Capture the cell that displays the provided text and extract its [x, y] central coordinate. 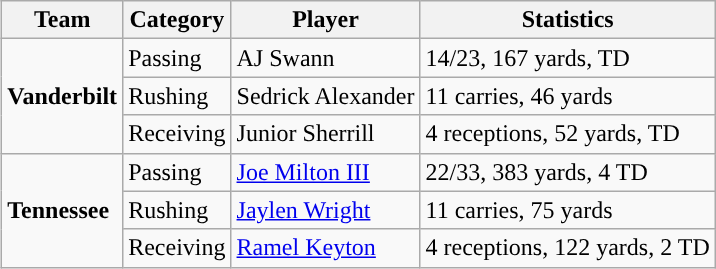
4 receptions, 122 yards, 2 TD [568, 248]
11 carries, 46 yards [568, 96]
Joe Milton III [326, 172]
Ramel Keyton [326, 248]
Jaylen Wright [326, 210]
AJ Swann [326, 58]
Player [326, 20]
Team [62, 20]
Category [177, 20]
Statistics [568, 20]
Vanderbilt [62, 96]
Junior Sherrill [326, 134]
Sedrick Alexander [326, 96]
22/33, 383 yards, 4 TD [568, 172]
11 carries, 75 yards [568, 210]
14/23, 167 yards, TD [568, 58]
Tennessee [62, 210]
4 receptions, 52 yards, TD [568, 134]
